Locate the cell with the specified text and output its [X, Y] center coordinate. 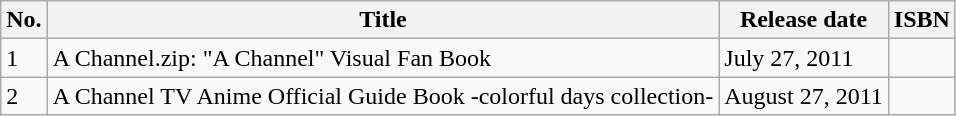
No. [24, 20]
2 [24, 96]
Title [383, 20]
August 27, 2011 [804, 96]
ISBN [922, 20]
July 27, 2011 [804, 58]
Release date [804, 20]
1 [24, 58]
A Channel.zip: "A Channel" Visual Fan Book [383, 58]
A Channel TV Anime Official Guide Book -colorful days collection- [383, 96]
